Search for the cell housing the specified text and yield its (x, y) center coordinate. 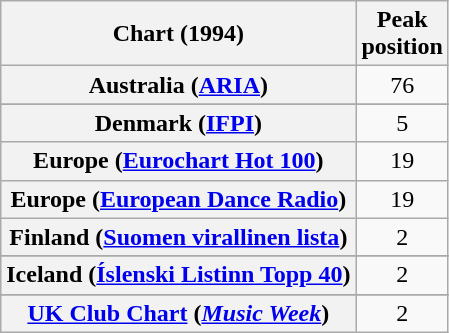
Peakposition (402, 34)
Europe (European Dance Radio) (178, 199)
Australia (ARIA) (178, 85)
Finland (Suomen virallinen lista) (178, 237)
76 (402, 85)
UK Club Chart (Music Week) (178, 313)
Iceland (Íslenski Listinn Topp 40) (178, 275)
Denmark (IFPI) (178, 123)
5 (402, 123)
Chart (1994) (178, 34)
Europe (Eurochart Hot 100) (178, 161)
